Output the (x, y) coordinate of the center of the cell containing the given text.  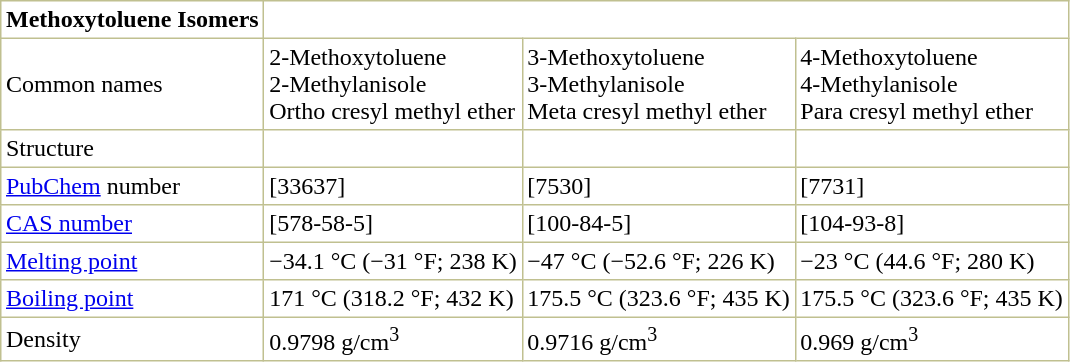
[33637] (393, 186)
[578-58-5] (393, 224)
[100-84-5] (658, 224)
2-Methoxytoluene2-MethylanisoleOrtho cresyl methyl ether (393, 84)
0.9798 g/cm3 (393, 339)
−47 °C (−52.6 °F; 226 K) (658, 261)
−23 °C (44.6 °F; 280 K) (932, 261)
171 °C (318.2 °F; 432 K) (393, 299)
PubChem number (132, 186)
Structure (132, 149)
[7731] (932, 186)
Density (132, 339)
[7530] (658, 186)
Methoxytoluene Isomers (132, 20)
0.969 g/cm3 (932, 339)
Boiling point (132, 299)
3-Methoxytoluene3-MethylanisoleMeta cresyl methyl ether (658, 84)
[104-93-8] (932, 224)
0.9716 g/cm3 (658, 339)
Melting point (132, 261)
−34.1 °C (−31 °F; 238 K) (393, 261)
Common names (132, 84)
4-Methoxytoluene4-MethylanisolePara cresyl methyl ether (932, 84)
CAS number (132, 224)
